Provide the (X, Y) coordinate of the cell's center where the given text is located.  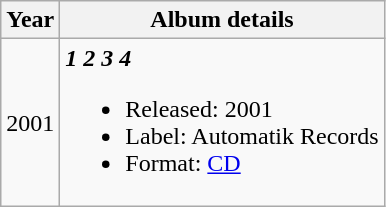
2001 (30, 122)
1 2 3 4Released: 2001Label: Automatik RecordsFormat: CD (222, 122)
Year (30, 20)
Album details (222, 20)
